From the cell containing the given text, extract its center point as [x, y] coordinate. 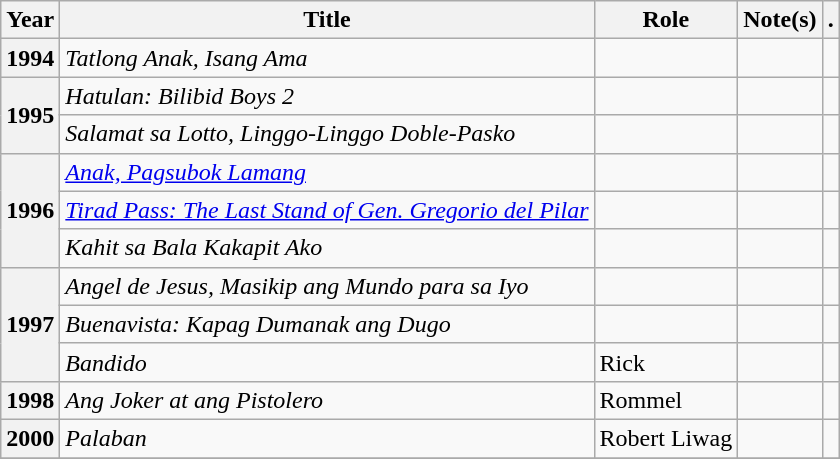
. [830, 20]
2000 [30, 438]
Rick [666, 362]
Tirad Pass: The Last Stand of Gen. Gregorio del Pilar [327, 210]
Year [30, 20]
Bandido [327, 362]
Robert Liwag [666, 438]
Rommel [666, 400]
Angel de Jesus, Masikip ang Mundo para sa Iyo [327, 286]
1996 [30, 210]
Tatlong Anak, Isang Ama [327, 58]
Palaban [327, 438]
1997 [30, 324]
Title [327, 20]
Ang Joker at ang Pistolero [327, 400]
1994 [30, 58]
1998 [30, 400]
Kahit sa Bala Kakapit Ako [327, 248]
Note(s) [780, 20]
Buenavista: Kapag Dumanak ang Dugo [327, 324]
Hatulan: Bilibid Boys 2 [327, 96]
Anak, Pagsubok Lamang [327, 172]
Salamat sa Lotto, Linggo-Linggo Doble-Pasko [327, 134]
Role [666, 20]
1995 [30, 115]
